Extract the [x, y] coordinate from the center of the cell holding the provided text.  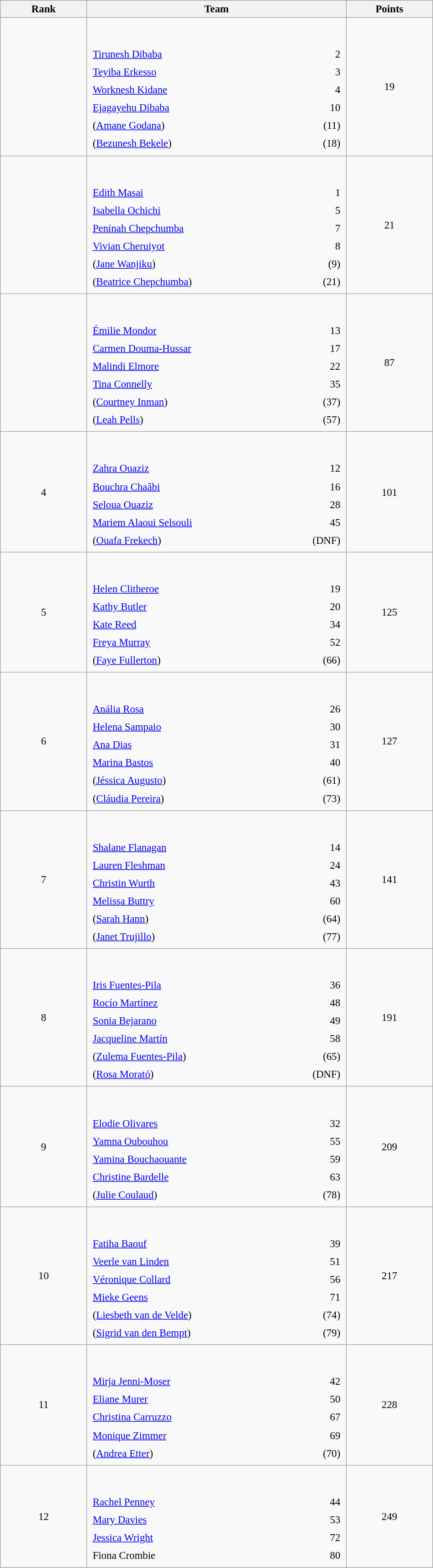
6 [44, 741]
(11) [317, 126]
(57) [321, 420]
34 [314, 625]
(65) [312, 1057]
44 [320, 1502]
Christina Carruzzo [190, 1417]
Carmen Douma-Hussar [194, 348]
(Amane Godana) [190, 126]
43 [315, 883]
(Sarah Hann) [189, 919]
Christine Bardelle [193, 1177]
Mariem Alaoui Selsouli [186, 522]
249 [389, 1516]
39 [321, 1244]
67 [317, 1417]
Shalane Flanagan [189, 847]
(Cláudia Pereira) [188, 798]
51 [321, 1261]
Tirunesh Dibaba 2 Teyiba Erkesso 3 Worknesh Kidane 4 Ejagayehu Dibaba 10 (Amane Godana) (11) (Bezunesh Bekele) (18) [216, 87]
Fatiha Baouf 39 Veerle van Linden 51 Véronique Collard 56 Mieke Geens 71 (Liesbeth van de Velde) (74) (Sigrid van den Bempt) (79) [216, 1276]
13 [321, 330]
(74) [321, 1315]
Ejagayehu Dibaba [190, 108]
Rocío Martínez [185, 1003]
(Rosa Morató) [185, 1074]
Iris Fuentes-Pila [185, 985]
(Andrea Etter) [190, 1453]
Edith Masai 1 Isabella Ochichi 5 Peninah Chepchumba 7 Vivian Cheruiyot 8 (Jane Wanjiku) (9) (Beatrice Chepchumba) (21) [216, 225]
31 [315, 745]
40 [315, 763]
Émilie Mondor [194, 330]
(79) [321, 1333]
141 [389, 879]
Lauren Fleshman [189, 865]
Tina Connelly [194, 384]
56 [321, 1279]
Eliane Murer [190, 1399]
45 [313, 522]
Rachel Penney [193, 1502]
Vivian Cheruiyot [194, 246]
Marina Bastos [188, 763]
Mary Davies [193, 1520]
(Janet Trujillo) [189, 936]
Melissa Buttry [189, 901]
3 [317, 72]
63 [320, 1177]
11 [44, 1405]
Veerle van Linden [194, 1261]
35 [321, 384]
9 [44, 1147]
(78) [320, 1195]
22 [321, 366]
101 [389, 492]
(64) [315, 919]
1 [321, 192]
Mirja Jenni-Moser [190, 1382]
Anália Rosa 26 Helena Sampaio 30 Ana Dias 31 Marina Bastos 40 (Jéssica Augusto) (61) (Cláudia Pereira) (73) [216, 741]
Teyiba Erkesso [190, 72]
Véronique Collard [194, 1279]
16 [313, 486]
Worknesh Kidane [190, 90]
Yamna Oubouhou [193, 1141]
(Beatrice Chepchumba) [194, 282]
Helena Sampaio [188, 727]
Anália Rosa [188, 709]
71 [321, 1297]
28 [313, 504]
Sonia Bejarano [185, 1021]
59 [320, 1159]
Kate Reed [187, 625]
(Faye Fullerton) [187, 660]
55 [320, 1141]
Elodie Olivares 32 Yamna Oubouhou 55 Yamina Bouchaouante 59 Christine Bardelle 63 (Julie Coulaud) (78) [216, 1147]
87 [389, 363]
Émilie Mondor 13 Carmen Douma-Hussar 17 Malindi Elmore 22 Tina Connelly 35 (Courtney Inman) (37) (Leah Pells) (57) [216, 363]
125 [389, 612]
Helen Clitheroe [187, 589]
52 [314, 643]
(Courtney Inman) [194, 402]
Seloua Ouaziz [186, 504]
Iris Fuentes-Pila 36 Rocío Martínez 48 Sonia Bejarano 49 Jacqueline Martín 58 (Zulema Fuentes-Pila) (65) (Rosa Morató) (DNF) [216, 1017]
Malindi Elmore [194, 366]
36 [312, 985]
Rank [44, 9]
(Jéssica Augusto) [188, 781]
Freya Murray [187, 643]
Edith Masai [194, 192]
Peninah Chepchumba [194, 228]
(Bezunesh Bekele) [190, 144]
Mirja Jenni-Moser 42 Eliane Murer 50 Christina Carruzzo 67 Monique Zimmer 69 (Andrea Etter) (70) [216, 1405]
(Julie Coulaud) [193, 1195]
Isabella Ochichi [194, 210]
58 [312, 1039]
(Jane Wanjiku) [194, 264]
Monique Zimmer [190, 1435]
(Zulema Fuentes-Pila) [185, 1057]
Bouchra Chaâbi [186, 486]
127 [389, 741]
(9) [321, 264]
Shalane Flanagan 14 Lauren Fleshman 24 Christin Wurth 43 Melissa Buttry 60 (Sarah Hann) (64) (Janet Trujillo) (77) [216, 879]
42 [317, 1382]
2 [317, 54]
Jessica Wright [193, 1537]
(37) [321, 402]
32 [320, 1123]
50 [317, 1399]
21 [389, 225]
(21) [321, 282]
228 [389, 1405]
(Liesbeth van de Velde) [194, 1315]
60 [315, 901]
(61) [315, 781]
80 [320, 1555]
24 [315, 865]
(Sigrid van den Bempt) [194, 1333]
(18) [317, 144]
Ana Dias [188, 745]
217 [389, 1276]
(77) [315, 936]
53 [320, 1520]
Kathy Butler [187, 606]
Fatiha Baouf [194, 1244]
14 [315, 847]
Zahra Ouaziz 12 Bouchra Chaâbi 16 Seloua Ouaziz 28 Mariem Alaoui Selsouli 45 (Ouafa Frekech) (DNF) [216, 492]
72 [320, 1537]
Helen Clitheroe 19 Kathy Butler 20 Kate Reed 34 Freya Murray 52 (Faye Fullerton) (66) [216, 612]
Rachel Penney 44 Mary Davies 53 Jessica Wright 72 Fiona Crombie 80 [216, 1516]
Jacqueline Martín [185, 1039]
209 [389, 1147]
26 [315, 709]
48 [312, 1003]
Yamina Bouchaouante [193, 1159]
Tirunesh Dibaba [190, 54]
(Ouafa Frekech) [186, 540]
(70) [317, 1453]
Elodie Olivares [193, 1123]
191 [389, 1017]
(73) [315, 798]
49 [312, 1021]
69 [317, 1435]
Zahra Ouaziz [186, 468]
Points [389, 9]
Fiona Crombie [193, 1555]
30 [315, 727]
Mieke Geens [194, 1297]
17 [321, 348]
20 [314, 606]
(66) [314, 660]
(Leah Pells) [194, 420]
Team [216, 9]
Christin Wurth [189, 883]
